Search for the cell housing the specified text and yield its (x, y) center coordinate. 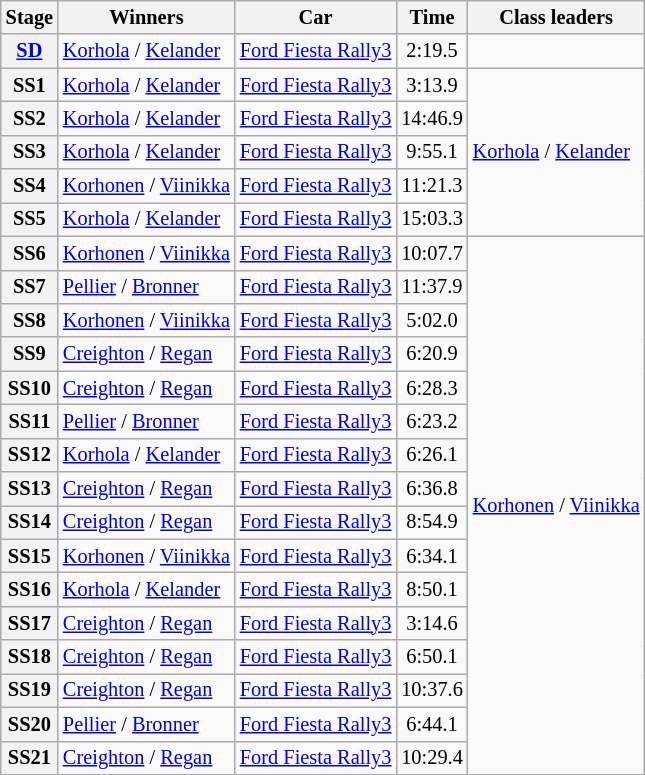
9:55.1 (432, 152)
Time (432, 17)
SS10 (30, 388)
SS2 (30, 118)
SS12 (30, 455)
11:37.9 (432, 287)
SS13 (30, 489)
6:20.9 (432, 354)
6:36.8 (432, 489)
SS3 (30, 152)
6:28.3 (432, 388)
Class leaders (556, 17)
Stage (30, 17)
11:21.3 (432, 186)
SS15 (30, 556)
6:23.2 (432, 421)
6:34.1 (432, 556)
SS17 (30, 623)
14:46.9 (432, 118)
8:50.1 (432, 589)
6:44.1 (432, 724)
SS9 (30, 354)
10:29.4 (432, 758)
2:19.5 (432, 51)
SS5 (30, 219)
6:50.1 (432, 657)
SS21 (30, 758)
SD (30, 51)
SS18 (30, 657)
SS6 (30, 253)
SS8 (30, 320)
SS16 (30, 589)
10:37.6 (432, 690)
15:03.3 (432, 219)
SS20 (30, 724)
SS4 (30, 186)
SS1 (30, 85)
SS7 (30, 287)
8:54.9 (432, 522)
Winners (146, 17)
3:14.6 (432, 623)
3:13.9 (432, 85)
SS14 (30, 522)
SS19 (30, 690)
5:02.0 (432, 320)
10:07.7 (432, 253)
Car (316, 17)
6:26.1 (432, 455)
SS11 (30, 421)
